Find where the given text appears and provide that cell's center as (x, y) coordinate. 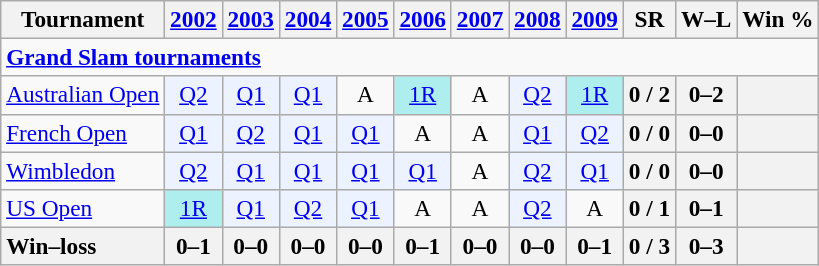
Tournament (83, 19)
2003 (250, 19)
2008 (538, 19)
SR (649, 19)
Wimbledon (83, 170)
Win–loss (83, 246)
Win % (778, 19)
W–L (706, 19)
0 / 1 (649, 208)
0–2 (706, 95)
0–3 (706, 246)
2007 (480, 19)
2004 (308, 19)
2009 (594, 19)
0 / 2 (649, 95)
2005 (366, 19)
2002 (194, 19)
2006 (422, 19)
French Open (83, 133)
Australian Open (83, 95)
Grand Slam tournaments (410, 57)
0 / 3 (649, 246)
US Open (83, 208)
